Return the [X, Y] coordinate for the center point of the cell that contains the specified text.  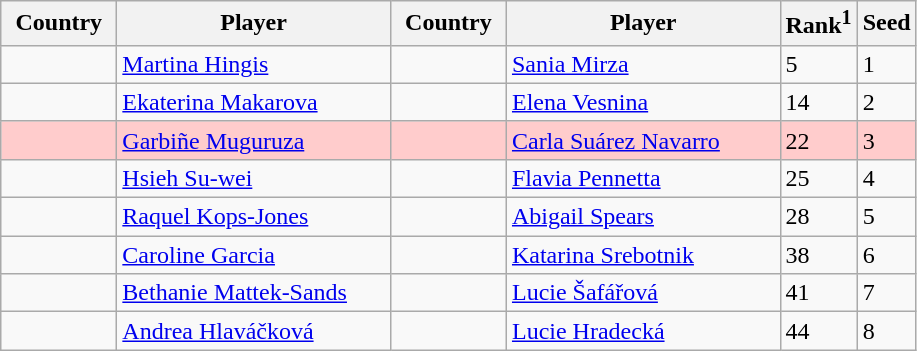
2 [886, 102]
1 [886, 64]
6 [886, 255]
41 [818, 293]
44 [818, 331]
25 [818, 178]
Sania Mirza [643, 64]
Elena Vesnina [643, 102]
Hsieh Su-wei [254, 178]
38 [818, 255]
8 [886, 331]
Caroline Garcia [254, 255]
Carla Suárez Navarro [643, 140]
7 [886, 293]
Raquel Kops-Jones [254, 217]
22 [818, 140]
Bethanie Mattek-Sands [254, 293]
Garbiñe Muguruza [254, 140]
3 [886, 140]
28 [818, 217]
Seed [886, 24]
Abigail Spears [643, 217]
Andrea Hlaváčková [254, 331]
Martina Hingis [254, 64]
14 [818, 102]
Lucie Šafářová [643, 293]
Katarina Srebotnik [643, 255]
Flavia Pennetta [643, 178]
Rank1 [818, 24]
Lucie Hradecká [643, 331]
Ekaterina Makarova [254, 102]
4 [886, 178]
